Capture the cell that displays the provided text and extract its [X, Y] central coordinate. 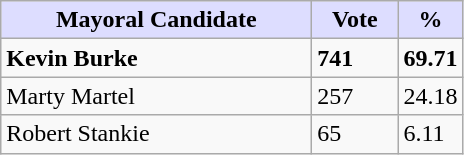
Vote [355, 20]
24.18 [430, 96]
Kevin Burke [156, 58]
69.71 [430, 58]
% [430, 20]
Mayoral Candidate [156, 20]
6.11 [430, 134]
65 [355, 134]
257 [355, 96]
Robert Stankie [156, 134]
Marty Martel [156, 96]
741 [355, 58]
